Detect which cell encompasses the target text, then output its (x, y) center coordinate. 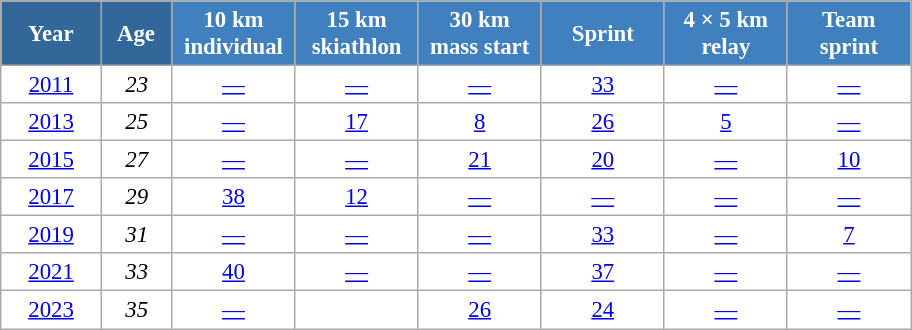
17 (356, 122)
35 (136, 310)
2015 (52, 160)
2013 (52, 122)
31 (136, 235)
2023 (52, 310)
Team sprint (848, 34)
10 km individual (234, 34)
2017 (52, 197)
5 (726, 122)
2019 (52, 235)
21 (480, 160)
23 (136, 85)
Age (136, 34)
10 (848, 160)
29 (136, 197)
2011 (52, 85)
8 (480, 122)
37 (602, 273)
38 (234, 197)
24 (602, 310)
20 (602, 160)
Sprint (602, 34)
Year (52, 34)
4 × 5 km relay (726, 34)
7 (848, 235)
30 km mass start (480, 34)
40 (234, 273)
15 km skiathlon (356, 34)
2021 (52, 273)
27 (136, 160)
25 (136, 122)
12 (356, 197)
